Identify which cell holds the provided text, then report its (X, Y) central coordinate. 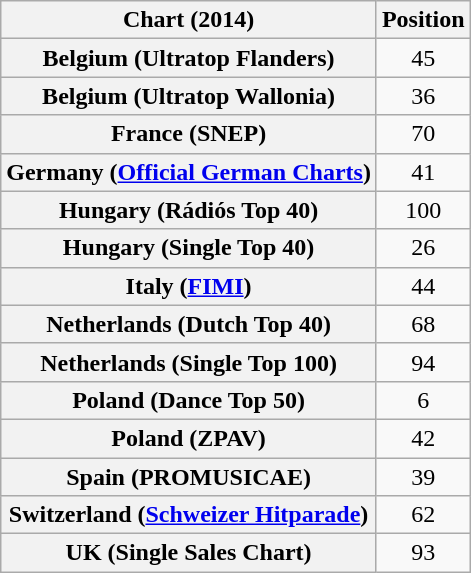
Hungary (Rádiós Top 40) (189, 210)
Belgium (Ultratop Wallonia) (189, 96)
36 (423, 96)
Belgium (Ultratop Flanders) (189, 58)
UK (Single Sales Chart) (189, 553)
42 (423, 438)
94 (423, 362)
Netherlands (Dutch Top 40) (189, 324)
41 (423, 172)
6 (423, 400)
Poland (ZPAV) (189, 438)
44 (423, 286)
70 (423, 134)
Spain (PROMUSICAE) (189, 477)
39 (423, 477)
Netherlands (Single Top 100) (189, 362)
Poland (Dance Top 50) (189, 400)
93 (423, 553)
26 (423, 248)
100 (423, 210)
Position (423, 20)
Italy (FIMI) (189, 286)
Switzerland (Schweizer Hitparade) (189, 515)
68 (423, 324)
France (SNEP) (189, 134)
Hungary (Single Top 40) (189, 248)
45 (423, 58)
Germany (Official German Charts) (189, 172)
62 (423, 515)
Chart (2014) (189, 20)
